Detect which cell encompasses the target text, then output its [X, Y] center coordinate. 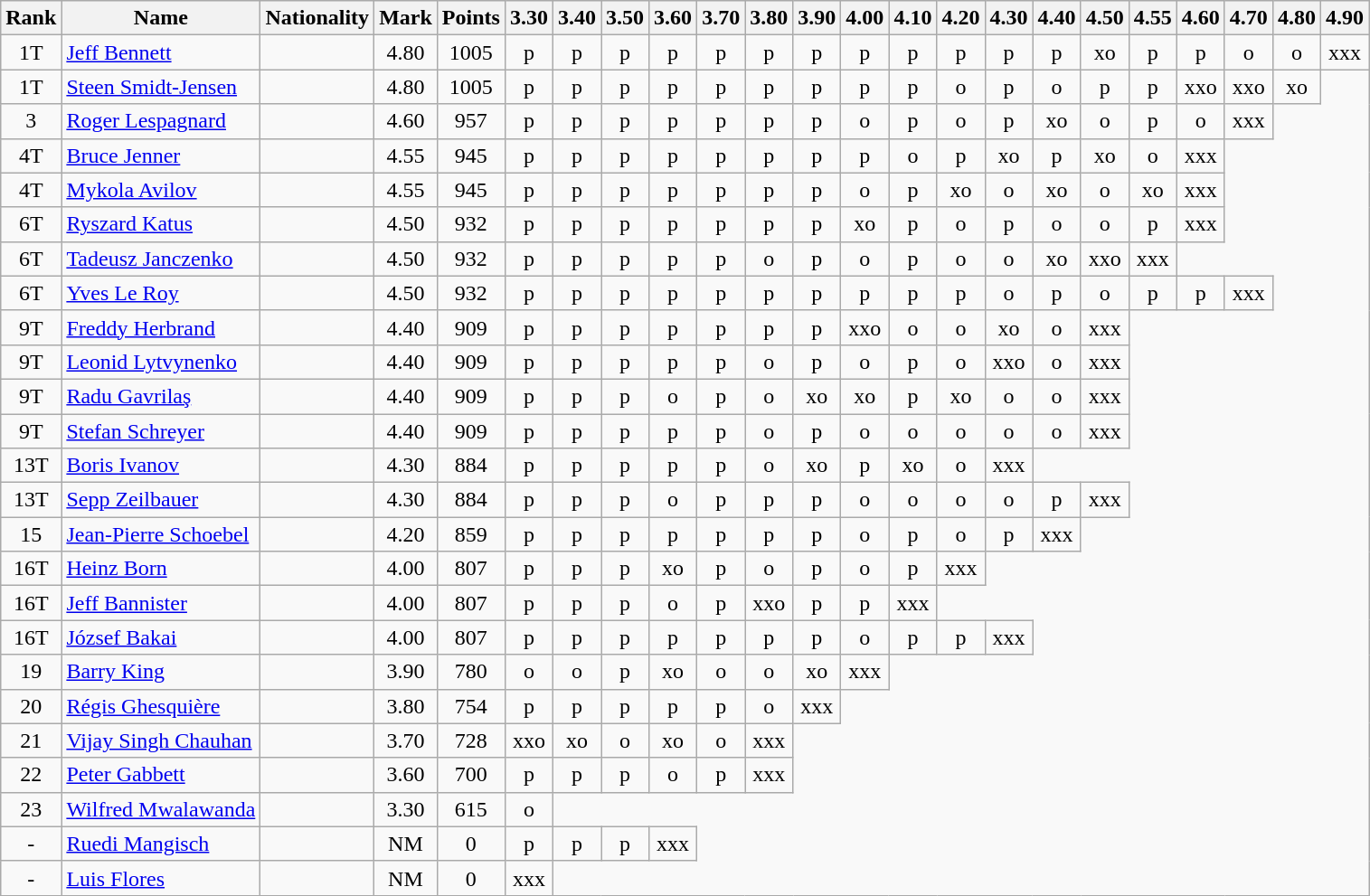
Radu Gavrilaş [161, 396]
859 [470, 534]
3.50 [626, 18]
Name [161, 18]
Barry King [161, 672]
Vijay Singh Chauhan [161, 740]
Ruedi Mangisch [161, 844]
4.10 [913, 18]
Jean-Pierre Schoebel [161, 534]
József Bakai [161, 637]
4.70 [1248, 18]
Heinz Born [161, 569]
Peter Gabbett [161, 775]
Nationality [317, 18]
Rank [31, 18]
22 [31, 775]
Jeff Bennett [161, 52]
Steen Smidt-Jensen [161, 87]
4.90 [1344, 18]
754 [470, 706]
19 [31, 672]
780 [470, 672]
Stefan Schreyer [161, 431]
Roger Lespagnard [161, 121]
20 [31, 706]
21 [31, 740]
Régis Ghesquière [161, 706]
Bruce Jenner [161, 156]
Tadeusz Janczenko [161, 259]
23 [31, 809]
Wilfred Mwalawanda [161, 809]
957 [470, 121]
Leonid Lytvynenko [161, 362]
Mark [406, 18]
15 [31, 534]
Jeff Bannister [161, 603]
3 [31, 121]
Mykola Avilov [161, 190]
Boris Ivanov [161, 466]
Luis Flores [161, 878]
Ryszard Katus [161, 224]
Points [470, 18]
3.40 [577, 18]
Yves Le Roy [161, 293]
Freddy Herbrand [161, 327]
615 [470, 809]
700 [470, 775]
Sepp Zeilbauer [161, 500]
728 [470, 740]
